Pinpoint the cell where the given text exists, returning its (X, Y) midpoint coordinate. 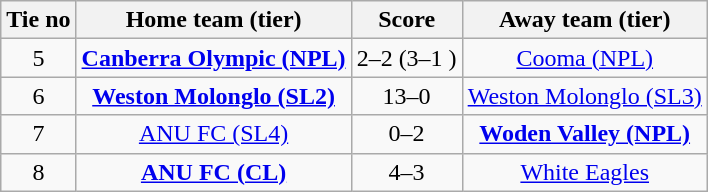
ANU FC (SL4) (214, 134)
Tie no (38, 20)
Weston Molonglo (SL3) (584, 96)
4–3 (406, 172)
5 (38, 58)
7 (38, 134)
Away team (tier) (584, 20)
Score (406, 20)
ANU FC (CL) (214, 172)
13–0 (406, 96)
White Eagles (584, 172)
0–2 (406, 134)
Woden Valley (NPL) (584, 134)
6 (38, 96)
2–2 (3–1 ) (406, 58)
Home team (tier) (214, 20)
8 (38, 172)
Weston Molonglo (SL2) (214, 96)
Canberra Olympic (NPL) (214, 58)
Cooma (NPL) (584, 58)
